Search for the cell housing the specified text and yield its [x, y] center coordinate. 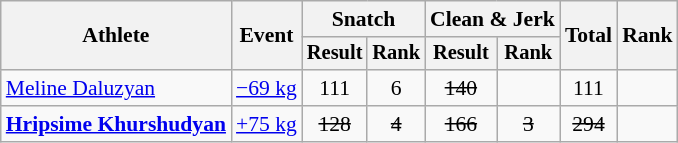
Snatch [364, 19]
6 [396, 88]
+75 kg [266, 124]
294 [588, 124]
Clean & Jerk [492, 19]
4 [396, 124]
128 [335, 124]
−69 kg [266, 88]
3 [528, 124]
Total [588, 36]
166 [461, 124]
Hripsime Khurshudyan [116, 124]
Meline Daluzyan [116, 88]
Event [266, 36]
140 [461, 88]
Athlete [116, 36]
